Output the (X, Y) coordinate of the center of the cell containing the given text.  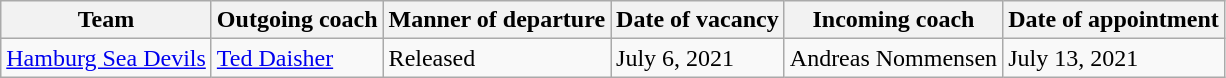
Released (496, 58)
Outgoing coach (297, 20)
Ted Daisher (297, 58)
Incoming coach (893, 20)
Manner of departure (496, 20)
Date of appointment (1114, 20)
July 6, 2021 (698, 58)
Team (106, 20)
Hamburg Sea Devils (106, 58)
Andreas Nommensen (893, 58)
Date of vacancy (698, 20)
July 13, 2021 (1114, 58)
